Pinpoint the cell where the given text exists, returning its (X, Y) midpoint coordinate. 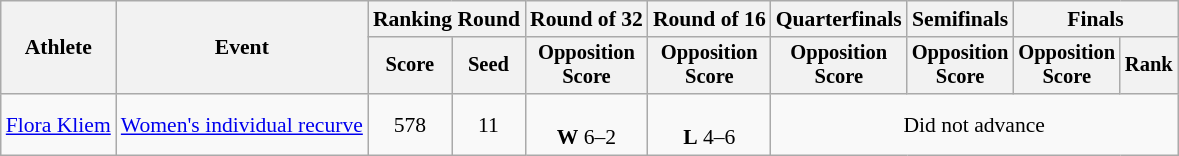
Round of 32 (586, 19)
Did not advance (974, 124)
W 6–2 (586, 124)
Event (242, 48)
Score (410, 66)
Athlete (58, 48)
Ranking Round (446, 19)
Quarterfinals (839, 19)
Flora Kliem (58, 124)
578 (410, 124)
Women's individual recurve (242, 124)
Seed (488, 66)
Finals (1095, 19)
11 (488, 124)
Rank (1149, 66)
L 4–6 (710, 124)
Semifinals (960, 19)
Round of 16 (710, 19)
